Search for the cell housing the specified text and yield its [x, y] center coordinate. 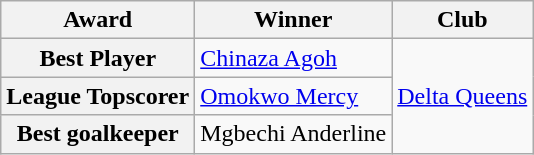
Club [462, 20]
Best Player [98, 58]
Winner [294, 20]
League Topscorer [98, 96]
Chinaza Agoh [294, 58]
Mgbechi Anderline [294, 134]
Best goalkeeper [98, 134]
Award [98, 20]
Delta Queens [462, 96]
Omokwo Mercy [294, 96]
